From the cell containing the given text, extract its center point as [x, y] coordinate. 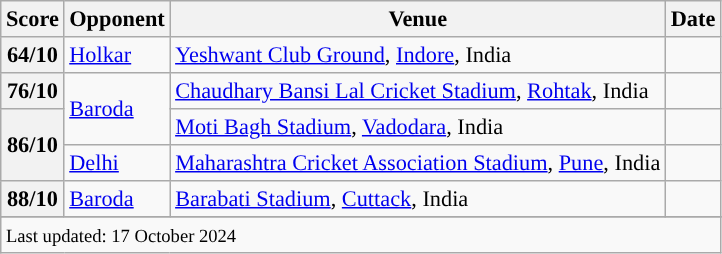
Maharashtra Cricket Association Stadium, Pune, India [418, 162]
Yeshwant Club Ground, Indore, India [418, 55]
Score [32, 19]
86/10 [32, 144]
Moti Bagh Stadium, Vadodara, India [418, 126]
Venue [418, 19]
76/10 [32, 90]
Barabati Stadium, Cuttack, India [418, 198]
88/10 [32, 198]
Delhi [117, 162]
Chaudhary Bansi Lal Cricket Stadium, Rohtak, India [418, 90]
Last updated: 17 October 2024 [361, 234]
Opponent [117, 19]
Date [694, 19]
64/10 [32, 55]
Holkar [117, 55]
